Return [X, Y] of the center of cell containing provided text 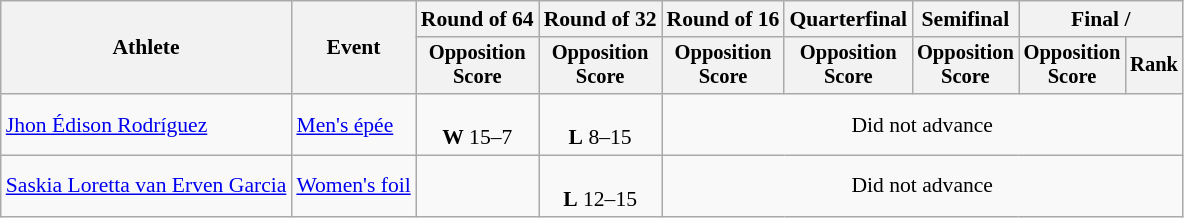
Quarterfinal [848, 19]
L 12–15 [600, 186]
Event [353, 48]
L 8–15 [600, 124]
Round of 32 [600, 19]
W 15–7 [478, 124]
Semifinal [966, 19]
Athlete [146, 48]
Jhon Édison Rodríguez [146, 124]
Saskia Loretta van Erven Garcia [146, 186]
Women's foil [353, 186]
Rank [1154, 66]
Men's épée [353, 124]
Final / [1101, 19]
Round of 16 [724, 19]
Round of 64 [478, 19]
